Extract the (x, y) coordinate from the center of the cell holding the provided text.  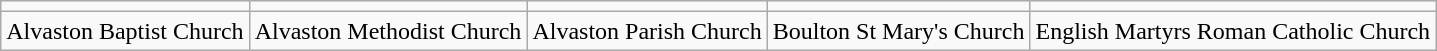
Boulton St Mary's Church (898, 31)
Alvaston Parish Church (647, 31)
English Martyrs Roman Catholic Church (1233, 31)
Alvaston Methodist Church (388, 31)
Alvaston Baptist Church (125, 31)
